Return [X, Y] of the center of cell containing provided text 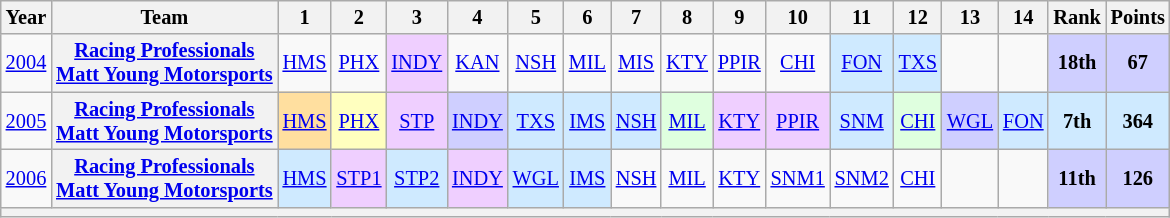
SNM1 [798, 178]
KAN [478, 63]
14 [1023, 17]
5 [536, 17]
7th [1076, 121]
Team [164, 17]
13 [970, 17]
364 [1138, 121]
7 [636, 17]
SNM [862, 121]
3 [416, 17]
6 [588, 17]
126 [1138, 178]
11th [1076, 178]
Year [26, 17]
12 [918, 17]
1 [305, 17]
2006 [26, 178]
2 [358, 17]
9 [740, 17]
SNM2 [862, 178]
STP [416, 121]
18th [1076, 63]
2005 [26, 121]
10 [798, 17]
2004 [26, 63]
STP1 [358, 178]
8 [687, 17]
4 [478, 17]
67 [1138, 63]
Rank [1076, 17]
Points [1138, 17]
11 [862, 17]
STP2 [416, 178]
MIS [636, 63]
